Locate the cell with the specified text and output its (x, y) center coordinate. 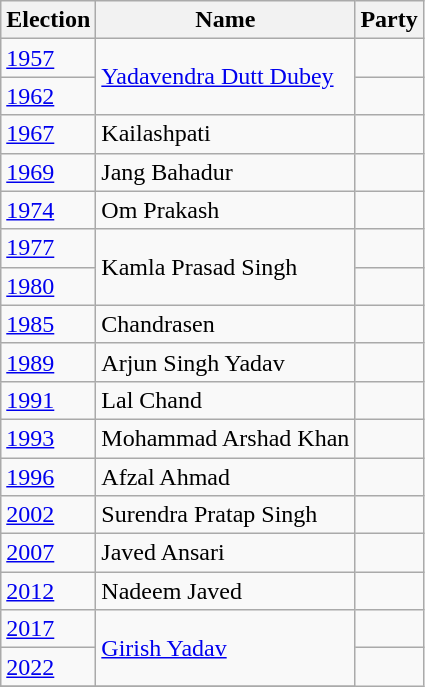
Chandrasen (226, 324)
1977 (48, 248)
Nadeem Javed (226, 591)
Yadavendra Dutt Dubey (226, 77)
Surendra Pratap Singh (226, 515)
1989 (48, 362)
Election (48, 20)
1957 (48, 58)
2007 (48, 553)
Afzal Ahmad (226, 477)
2017 (48, 629)
2002 (48, 515)
1962 (48, 96)
1993 (48, 438)
2022 (48, 667)
Kailashpati (226, 134)
Kamla Prasad Singh (226, 267)
1991 (48, 400)
Mohammad Arshad Khan (226, 438)
1974 (48, 210)
Jang Bahadur (226, 172)
Om Prakash (226, 210)
Javed Ansari (226, 553)
1996 (48, 477)
Name (226, 20)
Party (389, 20)
Arjun Singh Yadav (226, 362)
1980 (48, 286)
1985 (48, 324)
Lal Chand (226, 400)
1967 (48, 134)
Girish Yadav (226, 648)
2012 (48, 591)
1969 (48, 172)
